Locate the cell with the specified text and output its [x, y] center coordinate. 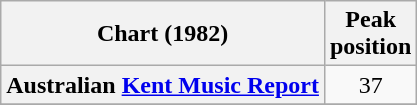
37 [370, 85]
Peakposition [370, 34]
Chart (1982) [163, 34]
Australian Kent Music Report [163, 85]
